Find where the given text appears and provide that cell's center as [x, y] coordinate. 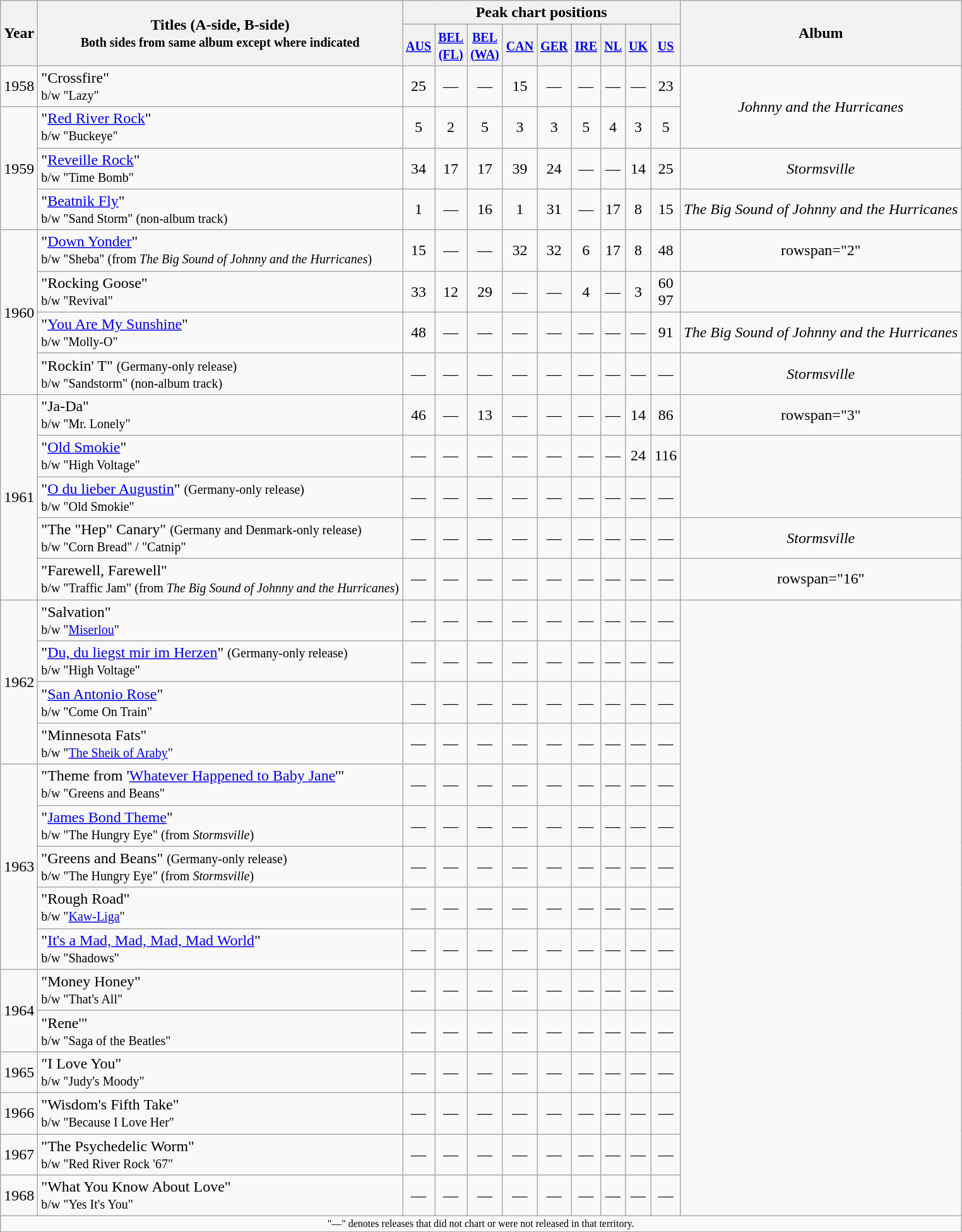
Album [821, 33]
"Beatnik Fly"b/w "Sand Storm" (non-album track) [220, 210]
"James Bond Theme"b/w "The Hungry Eye" (from Stormsville) [220, 826]
"Rene'"b/w "Saga of the Beatles" [220, 1031]
31 [554, 210]
13 [485, 414]
UK [639, 45]
"You Are My Sunshine"b/w "Molly-O" [220, 332]
"The "Hep" Canary" (Germany and Denmark-only release)b/w "Corn Bread" / "Catnip" [220, 538]
NL [614, 45]
23 [666, 86]
1964 [19, 1010]
Year [19, 33]
1968 [19, 1196]
Johnny and the Hurricanes [821, 107]
US [666, 45]
6 [586, 250]
"Theme from 'Whatever Happened to Baby Jane'"b/w "Greens and Beans" [220, 784]
1960 [19, 312]
116 [666, 456]
"Farewell, Farewell"b/w "Traffic Jam" (from The Big Sound of Johnny and the Hurricanes) [220, 580]
46 [419, 414]
"Salvation"b/w "Miserlou" [220, 620]
IRE [586, 45]
"The Psychedelic Worm"b/w "Red River Rock '67" [220, 1154]
"Du, du liegst mir im Herzen" (Germany-only release)b/w "High Voltage" [220, 662]
1966 [19, 1113]
CAN [520, 45]
39 [520, 168]
"Red River Rock"b/w "Buckeye" [220, 128]
"I Love You"b/w "Judy's Moody" [220, 1072]
1959 [19, 168]
16 [485, 210]
"O du lieber Augustin" (Germany-only release)b/w "Old Smokie" [220, 496]
1958 [19, 86]
91 [666, 332]
GER [554, 45]
"Greens and Beans" (Germany-only release)b/w "The Hungry Eye" (from Stormsville) [220, 866]
12 [451, 292]
1961 [19, 496]
BEL(FL) [451, 45]
Titles (A-side, B-side)Both sides from same album except where indicated [220, 33]
1965 [19, 1072]
"Down Yonder"b/w "Sheba" (from The Big Sound of Johnny and the Hurricanes) [220, 250]
"Crossfire"b/w "Lazy" [220, 86]
34 [419, 168]
"What You Know About Love"b/w "Yes It's You" [220, 1196]
rowspan="16" [821, 580]
"Rocking Goose"b/w "Revival" [220, 292]
"Rough Road"b/w "Kaw-Liga" [220, 908]
"Minnesota Fats"b/w "The Sheik of Araby" [220, 744]
33 [419, 292]
"Ja-Da"b/w "Mr. Lonely" [220, 414]
"Money Honey"b/w "That's All" [220, 990]
rowspan="2" [821, 250]
Peak chart positions [542, 13]
"—" denotes releases that did not chart or were not released in that territory. [481, 1224]
"It's a Mad, Mad, Mad, Mad World"b/w "Shadows" [220, 948]
6097 [666, 292]
"San Antonio Rose"b/w "Come On Train" [220, 702]
rowspan="3" [821, 414]
"Rockin' T" (Germany-only release) b/w "Sandstorm" (non-album track) [220, 374]
1963 [19, 866]
1962 [19, 682]
1967 [19, 1154]
"Reveille Rock"b/w "Time Bomb" [220, 168]
"Wisdom's Fifth Take"b/w "Because I Love Her" [220, 1113]
29 [485, 292]
AUS [419, 45]
"Old Smokie"b/w "High Voltage" [220, 456]
2 [451, 128]
86 [666, 414]
BEL(WA) [485, 45]
